Output the [x, y] coordinate of the center of the cell containing the given text.  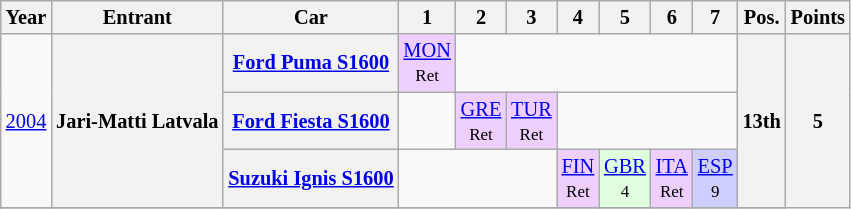
3 [531, 17]
Jari-Matti Latvala [137, 120]
ESP9 [716, 178]
GBR4 [625, 178]
Points [818, 17]
Entrant [137, 17]
TURRet [531, 121]
13th [762, 120]
Suzuki Ignis S1600 [310, 178]
MONRet [428, 63]
2 [481, 17]
1 [428, 17]
Ford Fiesta S1600 [310, 121]
ITARet [672, 178]
7 [716, 17]
Ford Puma S1600 [310, 63]
2004 [26, 120]
4 [578, 17]
Car [310, 17]
Year [26, 17]
6 [672, 17]
Pos. [762, 17]
FINRet [578, 178]
GRERet [481, 121]
